Locate the cell with the specified text and output its (x, y) center coordinate. 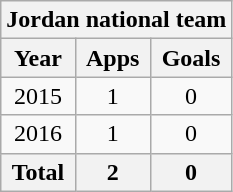
Year (38, 58)
Goals (191, 58)
Jordan national team (116, 20)
2016 (38, 134)
2 (112, 172)
Apps (112, 58)
Total (38, 172)
2015 (38, 96)
